Detect which cell encompasses the target text, then output its [X, Y] center coordinate. 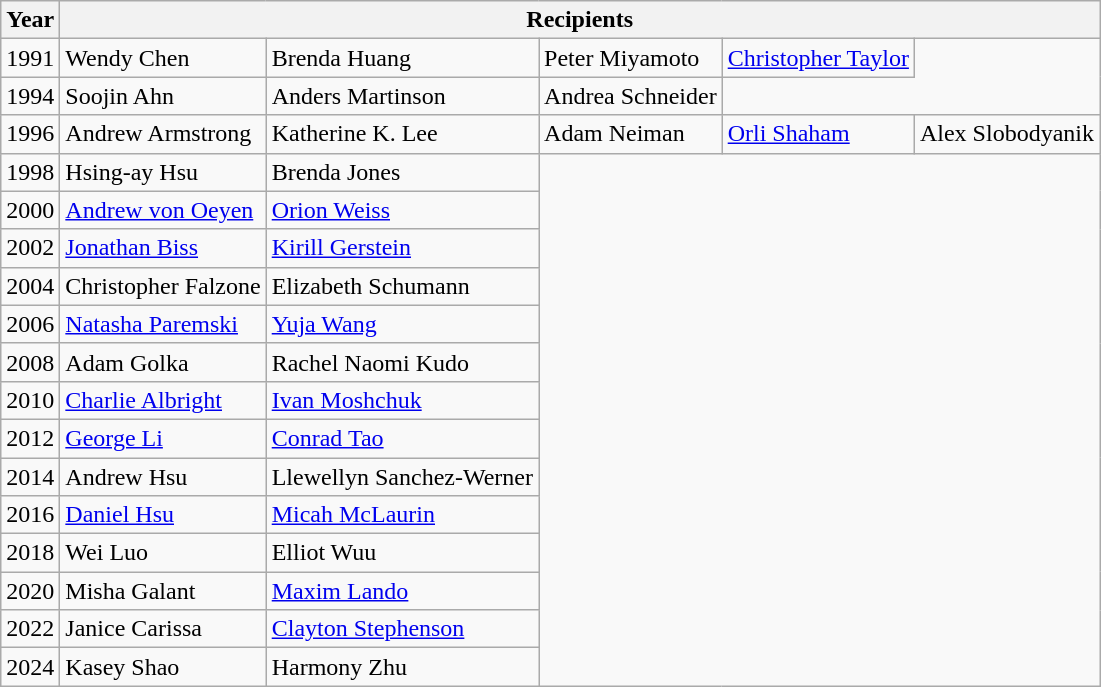
1994 [30, 96]
2006 [30, 324]
Katherine K. Lee [402, 134]
Adam Golka [163, 362]
Clayton Stephenson [402, 629]
Wei Luo [163, 553]
Christopher Taylor [818, 58]
2008 [30, 362]
Harmony Zhu [402, 667]
Misha Galant [163, 591]
2002 [30, 248]
Janice Carissa [163, 629]
Andrea Schneider [631, 96]
Orli Shaham [818, 134]
Elliot Wuu [402, 553]
Andrew Armstrong [163, 134]
1998 [30, 172]
1991 [30, 58]
2020 [30, 591]
Charlie Albright [163, 400]
Christopher Falzone [163, 286]
Andrew von Oeyen [163, 210]
Daniel Hsu [163, 515]
Micah McLaurin [402, 515]
Kasey Shao [163, 667]
2004 [30, 286]
Year [30, 20]
Brenda Jones [402, 172]
Maxim Lando [402, 591]
Recipients [580, 20]
2018 [30, 553]
Jonathan Biss [163, 248]
Peter Miyamoto [631, 58]
Adam Neiman [631, 134]
Andrew Hsu [163, 477]
2016 [30, 515]
Anders Martinson [402, 96]
2010 [30, 400]
2022 [30, 629]
Brenda Huang [402, 58]
Elizabeth Schumann [402, 286]
2014 [30, 477]
Conrad Tao [402, 438]
Orion Weiss [402, 210]
George Li [163, 438]
2024 [30, 667]
Alex Slobodyanik [1006, 134]
Kirill Gerstein [402, 248]
Hsing-ay Hsu [163, 172]
2000 [30, 210]
Wendy Chen [163, 58]
1996 [30, 134]
Ivan Moshchuk [402, 400]
2012 [30, 438]
Soojin Ahn [163, 96]
Natasha Paremski [163, 324]
Llewellyn Sanchez-Werner [402, 477]
Yuja Wang [402, 324]
Rachel Naomi Kudo [402, 362]
